Extract the [x, y] coordinate from the center of the cell holding the provided text.  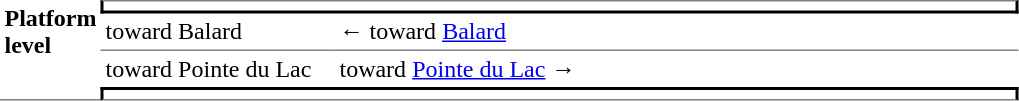
← toward Balard [677, 33]
Platform level [50, 50]
toward Pointe du Lac → [677, 69]
toward Balard [218, 33]
toward Pointe du Lac [218, 69]
